For the text-containing cell, return its midpoint in [X, Y] coordinate format. 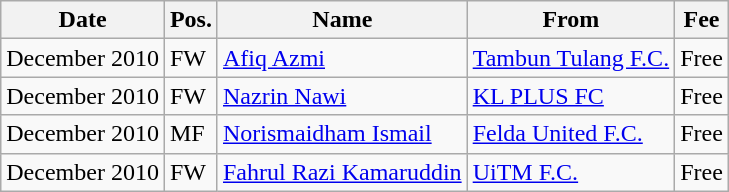
Fee [702, 20]
Norismaidham Ismail [342, 134]
KL PLUS FC [571, 96]
Name [342, 20]
MF [190, 134]
Nazrin Nawi [342, 96]
UiTM F.C. [571, 172]
Tambun Tulang F.C. [571, 58]
Afiq Azmi [342, 58]
Fahrul Razi Kamaruddin [342, 172]
Felda United F.C. [571, 134]
Pos. [190, 20]
Date [83, 20]
From [571, 20]
